Output the [x, y] coordinate of the center of the cell containing the given text.  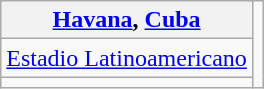
Havana, Cuba [127, 20]
Estadio Latinoamericano [127, 58]
